Output the [x, y] coordinate of the center of the cell containing the given text.  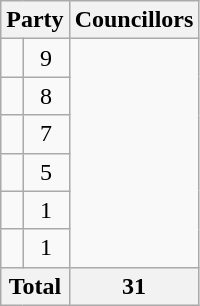
31 [134, 286]
Councillors [134, 20]
9 [46, 58]
7 [46, 134]
8 [46, 96]
Party [35, 20]
5 [46, 172]
Total [35, 286]
